Extract the (X, Y) coordinate from the center of the cell holding the provided text.  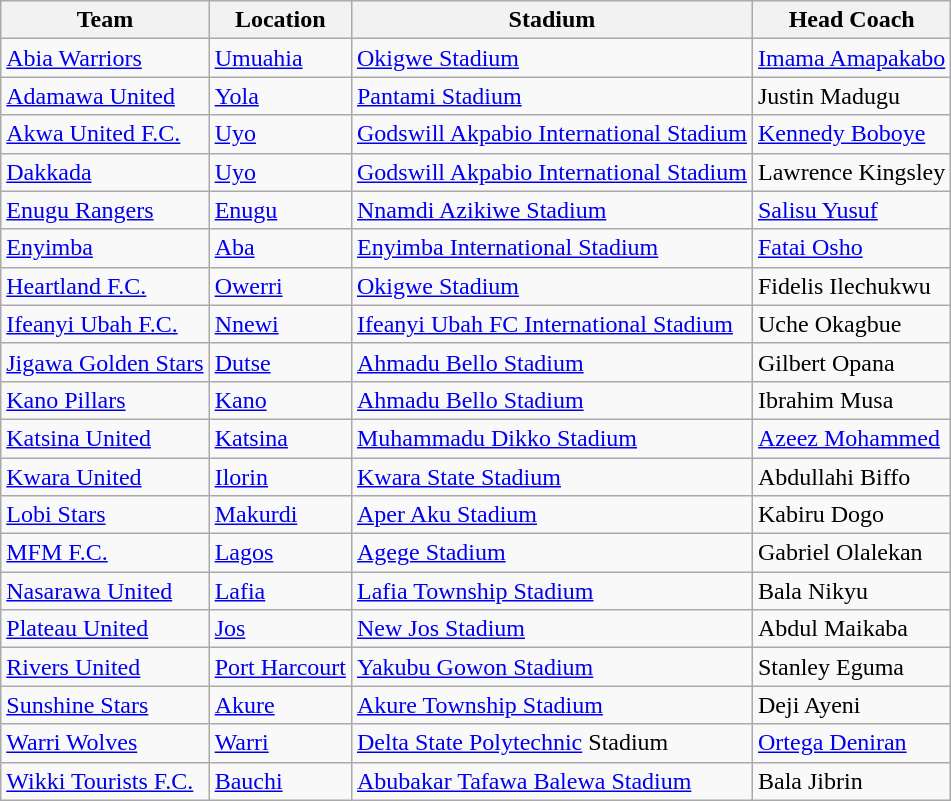
Adamawa United (105, 96)
Makurdi (280, 515)
Kennedy Boboye (851, 134)
Agege Stadium (552, 553)
Lagos (280, 553)
Abia Warriors (105, 58)
Umuahia (280, 58)
Location (280, 20)
Stanley Eguma (851, 667)
Abdullahi Biffo (851, 477)
Gilbert Opana (851, 362)
Kwara United (105, 477)
Aba (280, 248)
Katsina (280, 438)
Bauchi (280, 781)
Ifeanyi Ubah F.C. (105, 324)
Akure Township Stadium (552, 705)
Katsina United (105, 438)
Kabiru Dogo (851, 515)
Stadium (552, 20)
Kano (280, 400)
Dutse (280, 362)
Jigawa Golden Stars (105, 362)
Lafia (280, 591)
Ifeanyi Ubah FC International Stadium (552, 324)
Lawrence Kingsley (851, 172)
Aper Aku Stadium (552, 515)
Bala Nikyu (851, 591)
Wikki Tourists F.C. (105, 781)
Imama Amapakabo (851, 58)
Muhammadu Dikko Stadium (552, 438)
Delta State Polytechnic Stadium (552, 743)
Azeez Mohammed (851, 438)
Enugu (280, 210)
Ilorin (280, 477)
Uche Okagbue (851, 324)
Deji Ayeni (851, 705)
Rivers United (105, 667)
Yakubu Gowon Stadium (552, 667)
Lobi Stars (105, 515)
Kwara State Stadium (552, 477)
Bala Jibrin (851, 781)
Warri Wolves (105, 743)
Lafia Township Stadium (552, 591)
Salisu Yusuf (851, 210)
MFM F.C. (105, 553)
Ortega Deniran (851, 743)
Gabriel Olalekan (851, 553)
Ibrahim Musa (851, 400)
Justin Madugu (851, 96)
Plateau United (105, 629)
Owerri (280, 286)
Enyimba International Stadium (552, 248)
Yola (280, 96)
Enugu Rangers (105, 210)
Sunshine Stars (105, 705)
Jos (280, 629)
Akure (280, 705)
Nnewi (280, 324)
Abubakar Tafawa Balewa Stadium (552, 781)
Nasarawa United (105, 591)
Abdul Maikaba (851, 629)
Enyimba (105, 248)
Dakkada (105, 172)
Fidelis Ilechukwu (851, 286)
Warri (280, 743)
Fatai Osho (851, 248)
Akwa United F.C. (105, 134)
New Jos Stadium (552, 629)
Nnamdi Azikiwe Stadium (552, 210)
Kano Pillars (105, 400)
Head Coach (851, 20)
Pantami Stadium (552, 96)
Team (105, 20)
Port Harcourt (280, 667)
Heartland F.C. (105, 286)
